Return the (x, y) coordinate for the center point of the cell that contains the specified text.  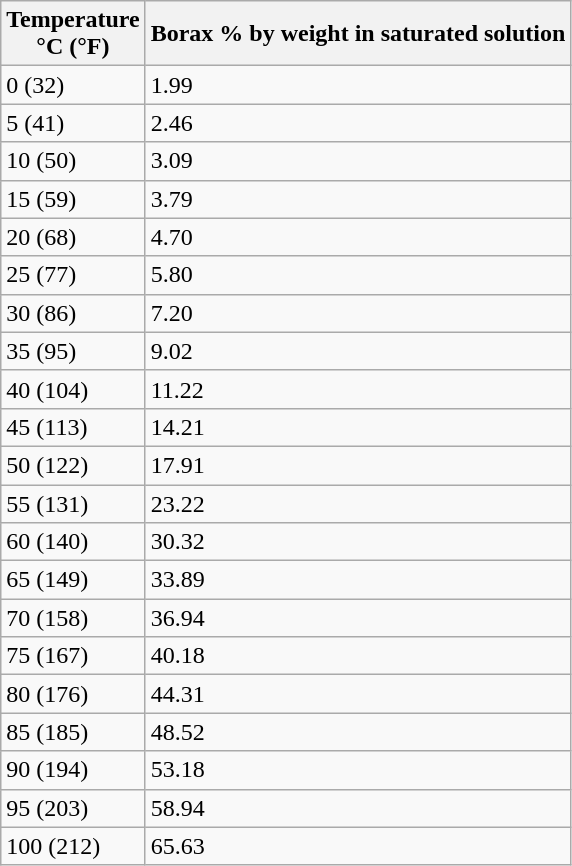
14.21 (358, 427)
Temperature°C (°F) (73, 34)
7.20 (358, 313)
60 (140) (73, 542)
95 (203) (73, 808)
35 (95) (73, 351)
9.02 (358, 351)
30 (86) (73, 313)
45 (113) (73, 427)
90 (194) (73, 770)
48.52 (358, 732)
17.91 (358, 465)
10 (50) (73, 161)
Borax % by weight in saturated solution (358, 34)
100 (212) (73, 846)
80 (176) (73, 694)
20 (68) (73, 237)
70 (158) (73, 618)
5 (41) (73, 123)
11.22 (358, 389)
53.18 (358, 770)
44.31 (358, 694)
5.80 (358, 275)
4.70 (358, 237)
33.89 (358, 580)
75 (167) (73, 656)
55 (131) (73, 503)
85 (185) (73, 732)
50 (122) (73, 465)
58.94 (358, 808)
3.09 (358, 161)
40.18 (358, 656)
3.79 (358, 199)
0 (32) (73, 85)
2.46 (358, 123)
40 (104) (73, 389)
15 (59) (73, 199)
30.32 (358, 542)
65.63 (358, 846)
65 (149) (73, 580)
23.22 (358, 503)
1.99 (358, 85)
25 (77) (73, 275)
36.94 (358, 618)
